Detect which cell encompasses the target text, then output its [X, Y] center coordinate. 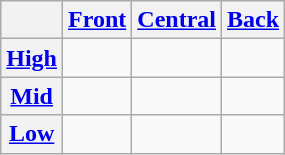
Back [254, 20]
Mid [32, 96]
Front [98, 20]
Central [177, 20]
Low [32, 134]
High [32, 58]
